Identify which cell holds the provided text, then report its [X, Y] central coordinate. 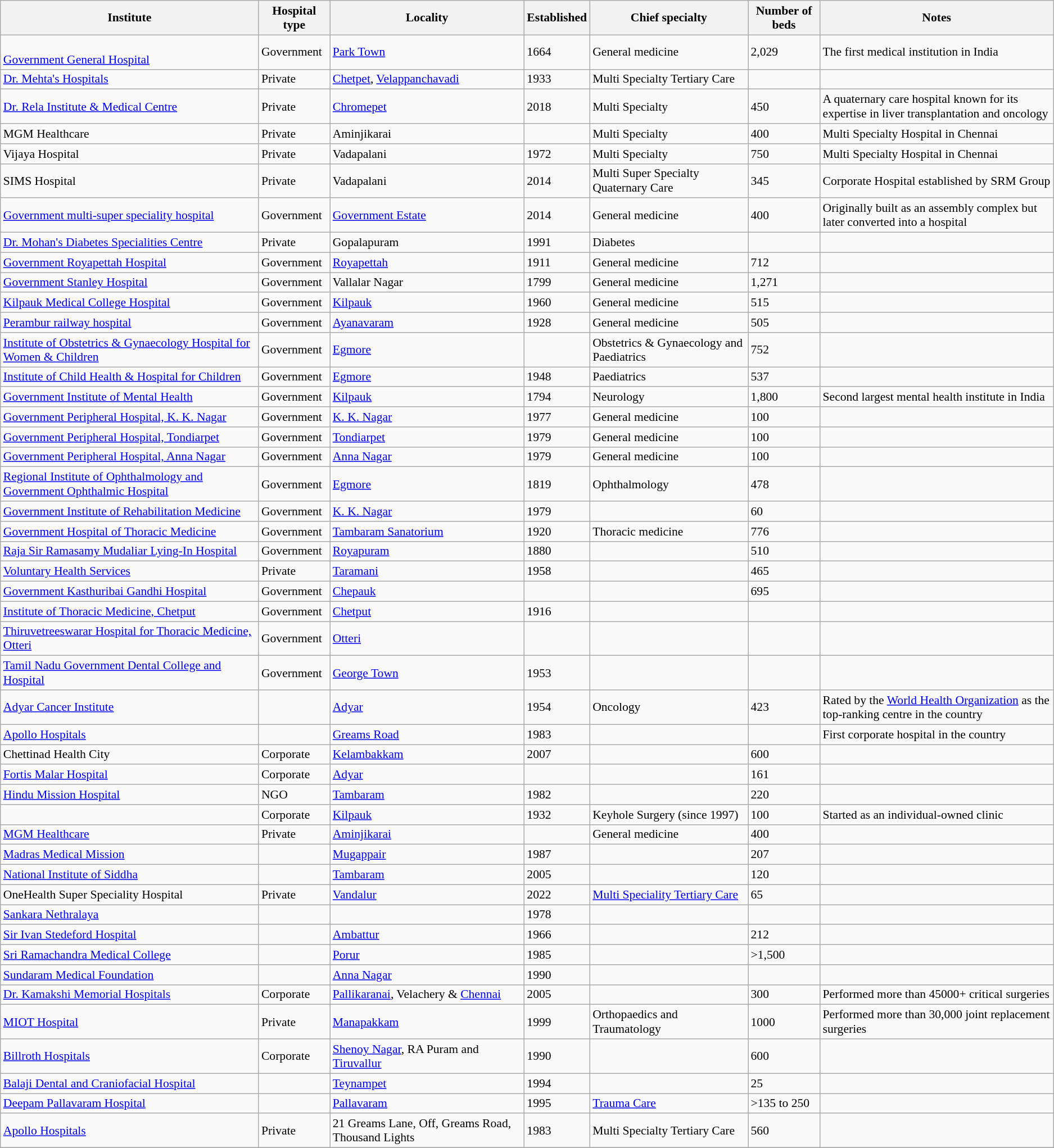
120 [784, 875]
Number of beds [784, 18]
1953 [557, 673]
2022 [557, 895]
Government Institute of Mental Health [129, 397]
Performed more than 30,000 joint replacement surgeries [937, 1022]
National Institute of Siddha [129, 875]
>1,500 [784, 955]
515 [784, 303]
65 [784, 895]
Neurology [669, 397]
Institute of Child Health & Hospital for Children [129, 377]
Park Town [427, 52]
Pallikaranai, Velachery & Chennai [427, 995]
>135 to 250 [784, 1104]
1916 [557, 611]
Ambattur [427, 935]
Deepam Pallavaram Hospital [129, 1104]
1819 [557, 484]
1880 [557, 551]
1,800 [784, 397]
1932 [557, 815]
Started as an individual-owned clinic [937, 815]
Tondiarpet [427, 437]
Taramani [427, 571]
Government multi-super speciality hospital [129, 216]
OneHealth Super Speciality Hospital [129, 895]
1,271 [784, 283]
1960 [557, 303]
207 [784, 855]
Ophthalmology [669, 484]
Chepauk [427, 592]
Teynampet [427, 1083]
60 [784, 511]
Perambur railway hospital [129, 323]
Madras Medical Mission [129, 855]
Greams Road [427, 734]
423 [784, 707]
Government Stanley Hospital [129, 283]
Hindu Mission Hospital [129, 795]
Sankara Nethralaya [129, 915]
A quaternary care hospital known for its expertise in liver transplantation and oncology [937, 107]
Vijaya Hospital [129, 154]
MIOT Hospital [129, 1022]
Government Peripheral Hospital, Tondiarpet [129, 437]
Royapettah [427, 262]
Originally built as an assembly complex but later converted into a hospital [937, 216]
Vallalar Nagar [427, 283]
Balaji Dental and Craniofacial Hospital [129, 1083]
752 [784, 350]
Hospital type [295, 18]
Dr. Mohan's Diabetes Specialities Centre [129, 243]
1982 [557, 795]
510 [784, 551]
25 [784, 1083]
Locality [427, 18]
2007 [557, 755]
Chetput [427, 611]
Government Royapettah Hospital [129, 262]
Voluntary Health Services [129, 571]
1954 [557, 707]
Paediatrics [669, 377]
1972 [557, 154]
Corporate Hospital established by SRM Group [937, 181]
450 [784, 107]
Notes [937, 18]
NGO [295, 795]
SIMS Hospital [129, 181]
Otteri [427, 638]
Dr. Mehta's Hospitals [129, 79]
Institute of Thoracic Medicine, Chetput [129, 611]
Thoracic medicine [669, 532]
Multi Super Specialty Quaternary Care [669, 181]
1978 [557, 915]
Government General Hospital [129, 52]
1999 [557, 1022]
Oncology [669, 707]
Performed more than 45000+ critical surgeries [937, 995]
Established [557, 18]
Pallavaram [427, 1104]
Gopalapuram [427, 243]
465 [784, 571]
Government Kasthuribai Gandhi Hospital [129, 592]
1664 [557, 52]
Fortis Malar Hospital [129, 775]
712 [784, 262]
Tambaram Sanatorium [427, 532]
Rated by the World Health Organization as the top-ranking centre in the country [937, 707]
Tamil Nadu Government Dental College and Hospital [129, 673]
505 [784, 323]
Regional Institute of Ophthalmology and Government Ophthalmic Hospital [129, 484]
220 [784, 795]
Government Estate [427, 216]
Chief specialty [669, 18]
Billroth Hospitals [129, 1056]
2018 [557, 107]
1933 [557, 79]
212 [784, 935]
1994 [557, 1083]
1966 [557, 935]
Vandalur [427, 895]
695 [784, 592]
Keyhole Surgery (since 1997) [669, 815]
Chetpet, Velappanchavadi [427, 79]
Shenoy Nagar, RA Puram and Tiruvallur [427, 1056]
Manapakkam [427, 1022]
Thiruvetreeswarar Hospital for Thoracic Medicine, Otteri [129, 638]
Diabetes [669, 243]
1799 [557, 283]
Government Institute of Rehabilitation Medicine [129, 511]
Sundaram Medical Foundation [129, 975]
161 [784, 775]
1000 [784, 1022]
Sri Ramachandra Medical College [129, 955]
Orthopaedics and Traumatology [669, 1022]
The first medical institution in India [937, 52]
Obstetrics & Gynaecology and Paediatrics [669, 350]
Multi Speciality Tertiary Care [669, 895]
1991 [557, 243]
1987 [557, 855]
300 [784, 995]
Chromepet [427, 107]
Mugappair [427, 855]
Ayanavaram [427, 323]
Sir Ivan Stedeford Hospital [129, 935]
2,029 [784, 52]
Institute of Obstetrics & Gynaecology Hospital for Women & Children [129, 350]
Institute [129, 18]
21 Greams Lane, Off, Greams Road, Thousand Lights [427, 1131]
Dr. Rela Institute & Medical Centre [129, 107]
750 [784, 154]
George Town [427, 673]
First corporate hospital in the country [937, 734]
Government Peripheral Hospital, Anna Nagar [129, 457]
Royapuram [427, 551]
1995 [557, 1104]
1948 [557, 377]
1911 [557, 262]
Dr. Kamakshi Memorial Hospitals [129, 995]
Second largest mental health institute in India [937, 397]
1985 [557, 955]
Government Peripheral Hospital, K. K. Nagar [129, 417]
1958 [557, 571]
Trauma Care [669, 1104]
1920 [557, 532]
776 [784, 532]
Adyar Cancer Institute [129, 707]
Raja Sir Ramasamy Mudaliar Lying-In Hospital [129, 551]
1928 [557, 323]
345 [784, 181]
1794 [557, 397]
Chettinad Health City [129, 755]
Government Hospital of Thoracic Medicine [129, 532]
Kelambakkam [427, 755]
537 [784, 377]
Porur [427, 955]
1977 [557, 417]
560 [784, 1131]
Kilpauk Medical College Hospital [129, 303]
478 [784, 484]
